Pinpoint the cell where the given text exists, returning its (x, y) midpoint coordinate. 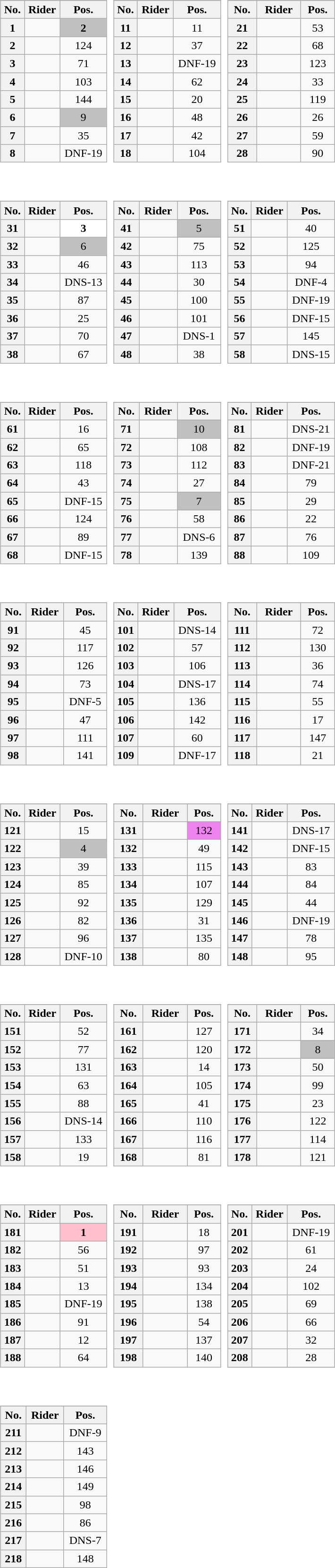
215 (13, 1505)
175 (243, 1103)
183 (12, 1268)
184 (12, 1286)
39 (84, 867)
214 (13, 1487)
152 (12, 1049)
158 (12, 1157)
165 (128, 1103)
187 (12, 1340)
140 (204, 1358)
130 (318, 648)
DNS-7 (85, 1541)
186 (12, 1322)
211 (13, 1433)
217 (13, 1541)
49 (204, 849)
30 (199, 282)
177 (243, 1139)
178 (243, 1157)
201 (240, 1232)
156 (12, 1121)
167 (128, 1139)
120 (204, 1049)
194 (128, 1286)
No. Rider Pos. 161 127 162 120 163 14 164 105 165 41 166 110 167 116 168 81 (168, 1079)
196 (128, 1322)
108 (199, 447)
172 (243, 1049)
89 (83, 537)
129 (204, 903)
185 (12, 1304)
202 (240, 1250)
DNS-13 (83, 282)
10 (199, 429)
DNF-9 (85, 1433)
181 (12, 1232)
110 (204, 1121)
90 (318, 153)
195 (128, 1304)
205 (240, 1304)
193 (128, 1268)
DNF-5 (85, 702)
218 (13, 1559)
182 (12, 1250)
No. Rider Pos. 131 132 132 49 133 115 134 107 135 129 136 31 137 135 138 80 (168, 878)
99 (318, 1085)
DNS-6 (199, 537)
198 (128, 1358)
DNS-21 (311, 429)
59 (318, 136)
69 (310, 1304)
192 (128, 1250)
20 (197, 100)
139 (199, 555)
151 (12, 1031)
213 (13, 1469)
29 (311, 501)
149 (85, 1487)
163 (128, 1067)
191 (128, 1232)
70 (83, 336)
19 (84, 1157)
204 (240, 1286)
176 (243, 1121)
DNF-17 (197, 756)
128 (12, 956)
208 (240, 1358)
80 (204, 956)
162 (128, 1049)
171 (243, 1031)
No. Rider Pos. 191 18 192 97 193 93 194 134 195 138 196 54 197 137 198 140 (168, 1279)
153 (12, 1067)
119 (318, 100)
164 (128, 1085)
166 (128, 1121)
174 (243, 1085)
212 (13, 1451)
No. Rider Pos. 41 5 42 75 43 113 44 30 45 100 46 101 47 DNS-1 48 38 (168, 276)
DNF-10 (84, 956)
60 (197, 738)
216 (13, 1523)
206 (240, 1322)
155 (12, 1103)
161 (128, 1031)
157 (12, 1139)
168 (128, 1157)
DNF-21 (311, 465)
DNF-4 (311, 282)
40 (311, 228)
50 (318, 1067)
173 (243, 1067)
No. Rider Pos. 71 10 72 108 73 112 74 27 75 7 76 58 77 DNS-6 78 139 (168, 477)
154 (12, 1085)
100 (199, 300)
207 (240, 1340)
DNS-15 (311, 354)
9 (83, 118)
79 (311, 483)
197 (128, 1340)
DNS-1 (199, 336)
188 (12, 1358)
No. Rider Pos. 101 DNS-14 102 57 103 106 104 DNS-17 105 136 106 142 107 60 109 DNF-17 (168, 677)
203 (240, 1268)
